Pinpoint the cell where the given text exists, returning its (X, Y) midpoint coordinate. 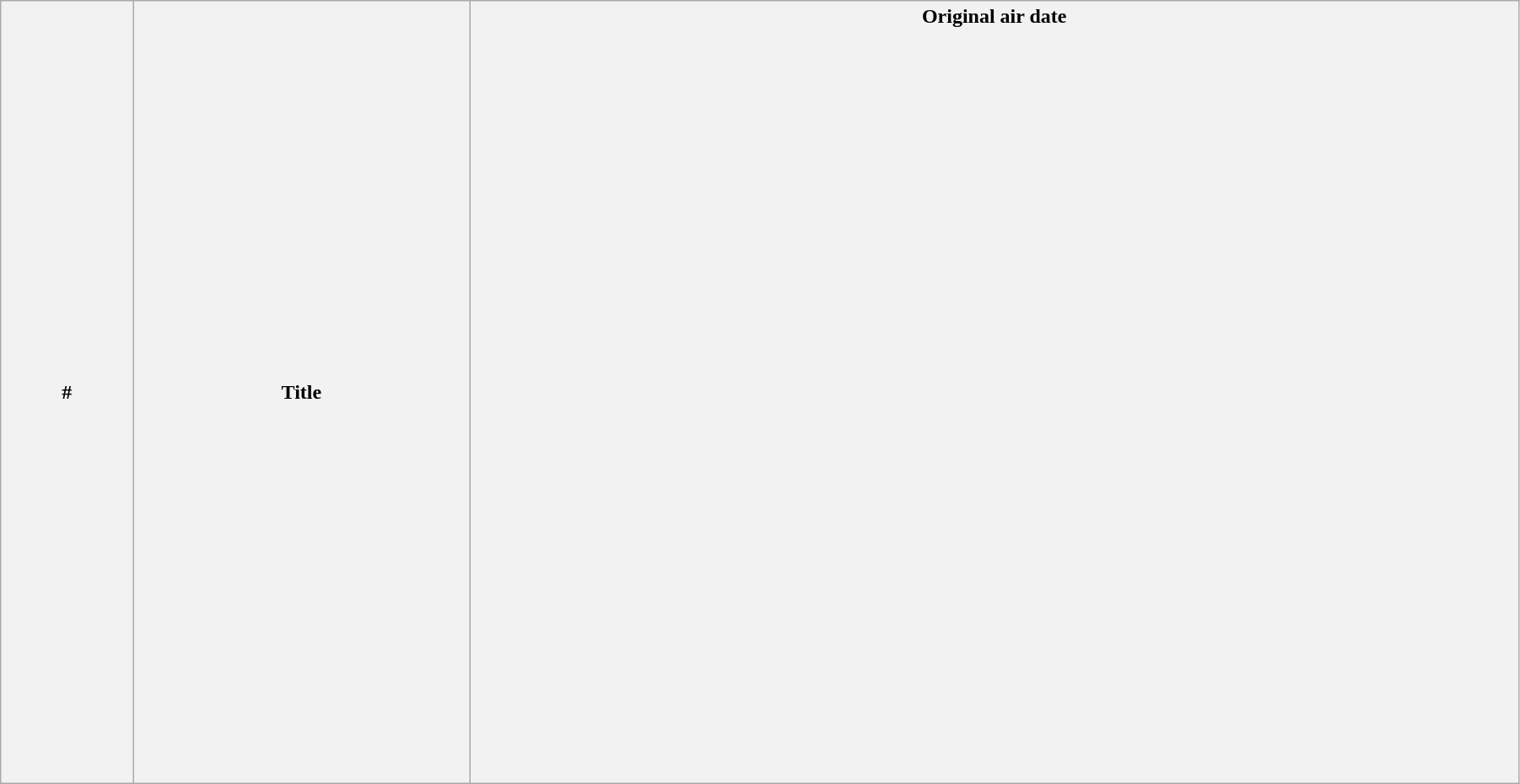
# (67, 393)
Original air date (994, 393)
Title (302, 393)
